Detect which cell encompasses the target text, then output its [x, y] center coordinate. 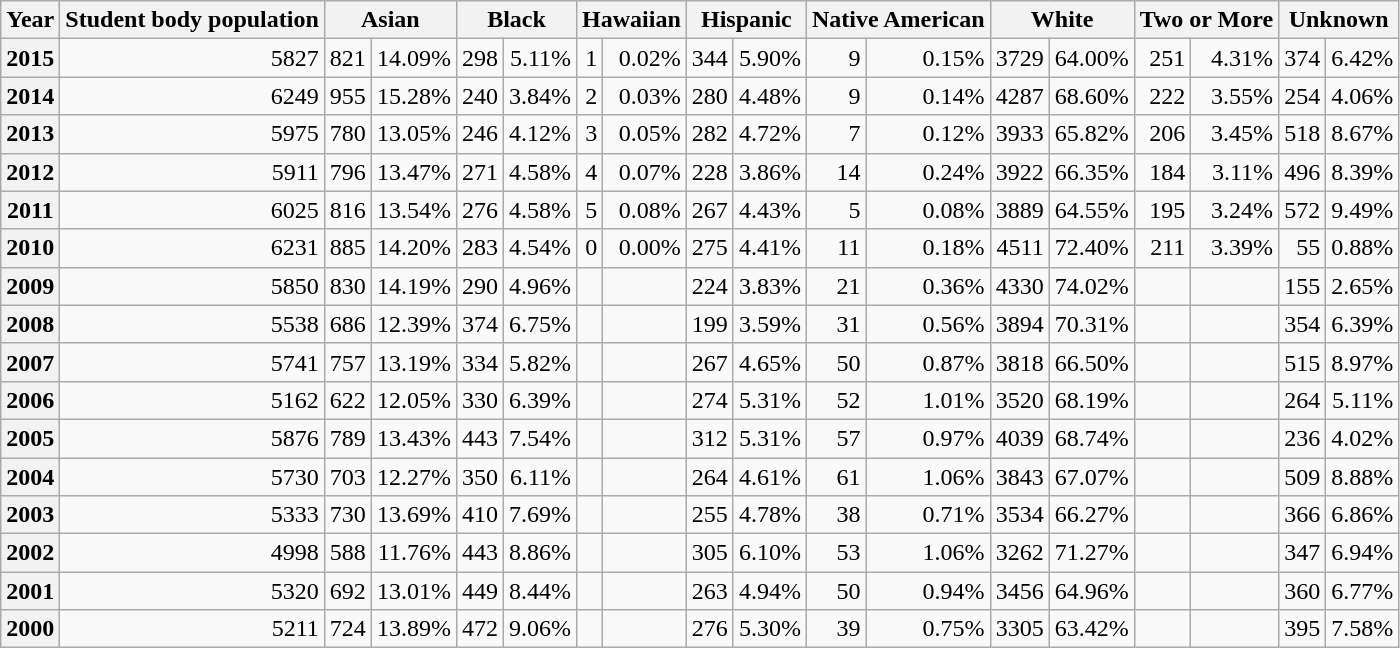
Two or More [1206, 20]
64.00% [1092, 58]
4.61% [770, 477]
13.43% [414, 438]
6.75% [540, 324]
449 [480, 591]
5911 [192, 172]
282 [710, 134]
68.19% [1092, 400]
0.05% [644, 134]
5827 [192, 58]
Unknown [1339, 20]
3922 [1020, 172]
0.02% [644, 58]
6025 [192, 210]
955 [348, 96]
6249 [192, 96]
796 [348, 172]
0.71% [928, 515]
Black [516, 20]
2010 [30, 248]
350 [480, 477]
0.75% [928, 629]
224 [710, 286]
330 [480, 400]
2014 [30, 96]
4.12% [540, 134]
68.60% [1092, 96]
13.54% [414, 210]
206 [1162, 134]
515 [1302, 362]
4998 [192, 553]
14.09% [414, 58]
68.74% [1092, 438]
4.94% [770, 591]
4.72% [770, 134]
0.36% [928, 286]
757 [348, 362]
66.27% [1092, 515]
6231 [192, 248]
11.76% [414, 553]
622 [348, 400]
5730 [192, 477]
3.45% [1235, 134]
0.18% [928, 248]
8.88% [1362, 477]
9.06% [540, 629]
8.67% [1362, 134]
2007 [30, 362]
5850 [192, 286]
184 [1162, 172]
5320 [192, 591]
39 [836, 629]
3305 [1020, 629]
7.54% [540, 438]
0.94% [928, 591]
2.65% [1362, 286]
518 [1302, 134]
5333 [192, 515]
4.78% [770, 515]
57 [836, 438]
3.59% [770, 324]
236 [1302, 438]
3456 [1020, 591]
4511 [1020, 248]
240 [480, 96]
4.31% [1235, 58]
70.31% [1092, 324]
6.94% [1362, 553]
3933 [1020, 134]
496 [1302, 172]
274 [710, 400]
789 [348, 438]
Student body population [192, 20]
3520 [1020, 400]
211 [1162, 248]
8.39% [1362, 172]
3.83% [770, 286]
821 [348, 58]
222 [1162, 96]
2003 [30, 515]
13.89% [414, 629]
1.01% [928, 400]
3818 [1020, 362]
4.96% [540, 286]
12.39% [414, 324]
61 [836, 477]
5162 [192, 400]
0.24% [928, 172]
0.00% [644, 248]
65.82% [1092, 134]
14.20% [414, 248]
5975 [192, 134]
6.86% [1362, 515]
Hispanic [746, 20]
686 [348, 324]
0 [590, 248]
3534 [1020, 515]
64.96% [1092, 591]
395 [1302, 629]
4.02% [1362, 438]
4.54% [540, 248]
344 [710, 58]
14.19% [414, 286]
334 [480, 362]
5538 [192, 324]
7 [836, 134]
251 [1162, 58]
3262 [1020, 553]
271 [480, 172]
3.55% [1235, 96]
8.44% [540, 591]
195 [1162, 210]
366 [1302, 515]
4 [590, 172]
2008 [30, 324]
4.48% [770, 96]
13.01% [414, 591]
3894 [1020, 324]
692 [348, 591]
2005 [30, 438]
8.97% [1362, 362]
6.77% [1362, 591]
38 [836, 515]
2000 [30, 629]
263 [710, 591]
410 [480, 515]
2006 [30, 400]
4.43% [770, 210]
6.11% [540, 477]
0.14% [928, 96]
199 [710, 324]
7.69% [540, 515]
14 [836, 172]
9.49% [1362, 210]
4330 [1020, 286]
3.84% [540, 96]
74.02% [1092, 286]
13.47% [414, 172]
275 [710, 248]
11 [836, 248]
730 [348, 515]
4.65% [770, 362]
703 [348, 477]
5.90% [770, 58]
2011 [30, 210]
354 [1302, 324]
72.40% [1092, 248]
5.30% [770, 629]
3 [590, 134]
885 [348, 248]
66.35% [1092, 172]
290 [480, 286]
472 [480, 629]
5741 [192, 362]
312 [710, 438]
0.88% [1362, 248]
2002 [30, 553]
13.19% [414, 362]
1 [590, 58]
0.07% [644, 172]
Year [30, 20]
13.05% [414, 134]
5876 [192, 438]
4.41% [770, 248]
830 [348, 286]
21 [836, 286]
255 [710, 515]
6.42% [1362, 58]
7.58% [1362, 629]
3729 [1020, 58]
0.03% [644, 96]
360 [1302, 591]
347 [1302, 553]
Native American [898, 20]
0.12% [928, 134]
15.28% [414, 96]
White [1062, 20]
6.10% [770, 553]
66.50% [1092, 362]
5.82% [540, 362]
246 [480, 134]
67.07% [1092, 477]
31 [836, 324]
13.69% [414, 515]
155 [1302, 286]
780 [348, 134]
53 [836, 553]
0.15% [928, 58]
254 [1302, 96]
4287 [1020, 96]
52 [836, 400]
12.27% [414, 477]
4.06% [1362, 96]
724 [348, 629]
64.55% [1092, 210]
3.11% [1235, 172]
2012 [30, 172]
3.24% [1235, 210]
2004 [30, 477]
0.97% [928, 438]
2009 [30, 286]
816 [348, 210]
55 [1302, 248]
2015 [30, 58]
283 [480, 248]
298 [480, 58]
3.39% [1235, 248]
228 [710, 172]
588 [348, 553]
4039 [1020, 438]
Asian [390, 20]
509 [1302, 477]
2001 [30, 591]
3.86% [770, 172]
2 [590, 96]
3843 [1020, 477]
280 [710, 96]
2013 [30, 134]
572 [1302, 210]
Hawaiian [632, 20]
63.42% [1092, 629]
12.05% [414, 400]
5211 [192, 629]
305 [710, 553]
0.56% [928, 324]
3889 [1020, 210]
8.86% [540, 553]
0.87% [928, 362]
71.27% [1092, 553]
